For the text-containing cell, return its midpoint in (x, y) coordinate format. 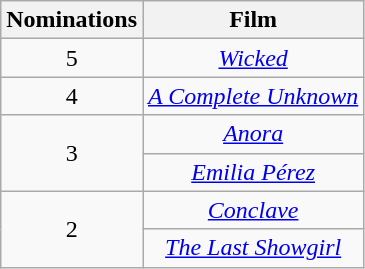
Wicked (252, 58)
Emilia Pérez (252, 172)
Nominations (72, 20)
3 (72, 153)
4 (72, 96)
Anora (252, 134)
Conclave (252, 210)
A Complete Unknown (252, 96)
5 (72, 58)
2 (72, 229)
The Last Showgirl (252, 248)
Film (252, 20)
